Extract the [X, Y] coordinate from the center of the cell holding the provided text.  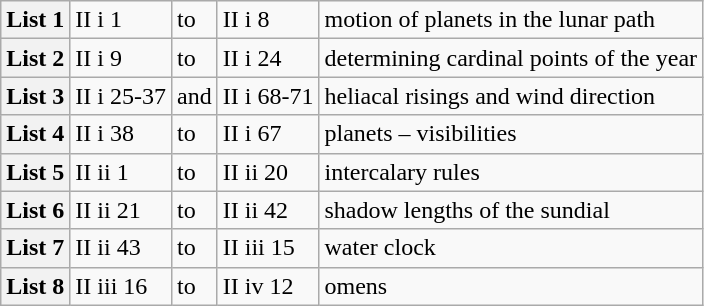
water clock [511, 248]
shadow lengths of the sundial [511, 210]
heliacal risings and wind direction [511, 96]
II i 1 [121, 20]
II ii 1 [121, 172]
List 2 [36, 58]
List 4 [36, 134]
and [195, 96]
II ii 20 [268, 172]
List 3 [36, 96]
List 7 [36, 248]
intercalary rules [511, 172]
II ii 42 [268, 210]
planets – visibilities [511, 134]
List 6 [36, 210]
II i 67 [268, 134]
II i 68-71 [268, 96]
II ii 21 [121, 210]
II iii 15 [268, 248]
II i 38 [121, 134]
determining cardinal points of the year [511, 58]
List 5 [36, 172]
II i 9 [121, 58]
II i 25-37 [121, 96]
motion of planets in the lunar path [511, 20]
II iv 12 [268, 286]
List 1 [36, 20]
omens [511, 286]
II i 24 [268, 58]
II i 8 [268, 20]
II ii 43 [121, 248]
II iii 16 [121, 286]
List 8 [36, 286]
